Return the (x, y) coordinate for the center point of the cell that contains the specified text.  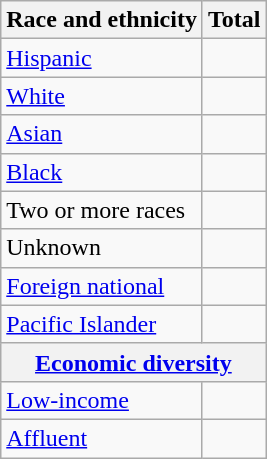
Black (102, 172)
Two or more races (102, 210)
Hispanic (102, 58)
Pacific Islander (102, 324)
Unknown (102, 248)
Affluent (102, 438)
Economic diversity (134, 362)
Asian (102, 134)
Total (234, 20)
Foreign national (102, 286)
Low-income (102, 400)
White (102, 96)
Race and ethnicity (102, 20)
